Find where the given text appears and provide that cell's center as (x, y) coordinate. 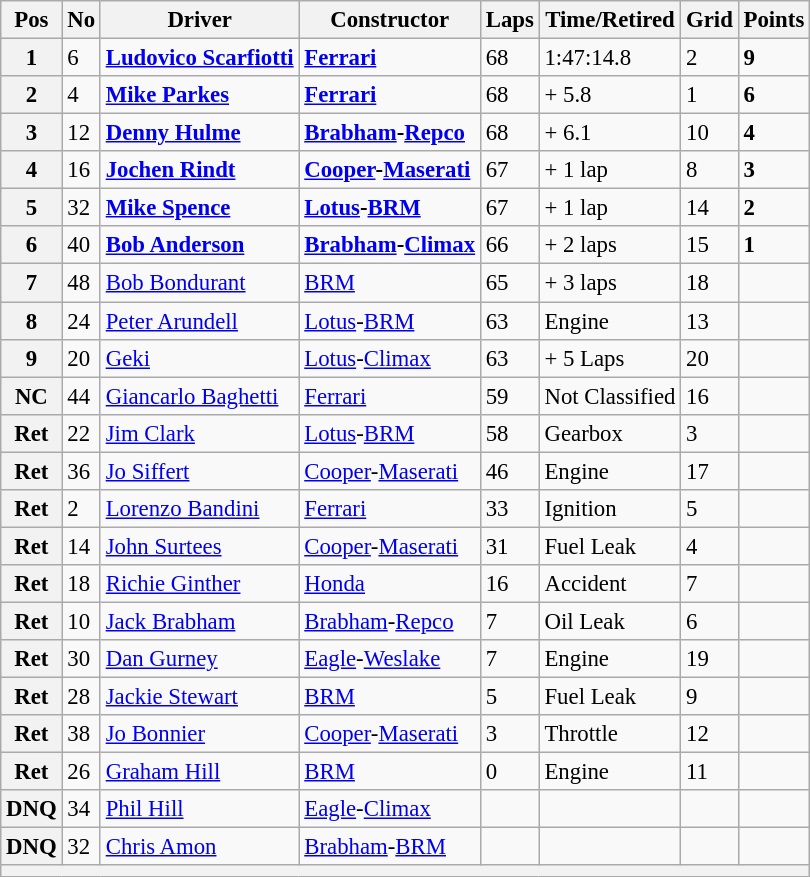
Lorenzo Bandini (200, 509)
Honda (390, 584)
Mike Parkes (200, 95)
33 (510, 509)
Grid (710, 20)
Not Classified (610, 396)
40 (81, 245)
17 (710, 471)
Peter Arundell (200, 321)
11 (710, 772)
13 (710, 321)
Constructor (390, 20)
No (81, 20)
Lotus-Climax (390, 358)
Pos (32, 20)
Denny Hulme (200, 133)
Dan Gurney (200, 659)
Jackie Stewart (200, 697)
Bob Anderson (200, 245)
28 (81, 697)
15 (710, 245)
19 (710, 659)
26 (81, 772)
65 (510, 283)
Jack Brabham (200, 621)
+ 2 laps (610, 245)
Driver (200, 20)
NC (32, 396)
Giancarlo Baghetti (200, 396)
Bob Bondurant (200, 283)
Gearbox (610, 433)
Eagle-Climax (390, 809)
Brabham-BRM (390, 847)
Laps (510, 20)
66 (510, 245)
Brabham-Climax (390, 245)
Points (774, 20)
22 (81, 433)
Chris Amon (200, 847)
Jo Siffert (200, 471)
Jim Clark (200, 433)
34 (81, 809)
59 (510, 396)
+ 5 Laps (610, 358)
58 (510, 433)
Ignition (610, 509)
John Surtees (200, 546)
Mike Spence (200, 208)
+ 3 laps (610, 283)
0 (510, 772)
31 (510, 546)
48 (81, 283)
Eagle-Weslake (390, 659)
+ 5.8 (610, 95)
Jo Bonnier (200, 734)
Richie Ginther (200, 584)
30 (81, 659)
Phil Hill (200, 809)
Jochen Rindt (200, 170)
1:47:14.8 (610, 58)
Ludovico Scarfiotti (200, 58)
Oil Leak (610, 621)
24 (81, 321)
Graham Hill (200, 772)
+ 6.1 (610, 133)
Accident (610, 584)
Throttle (610, 734)
Time/Retired (610, 20)
44 (81, 396)
36 (81, 471)
38 (81, 734)
Geki (200, 358)
46 (510, 471)
